Detect which cell encompasses the target text, then output its (x, y) center coordinate. 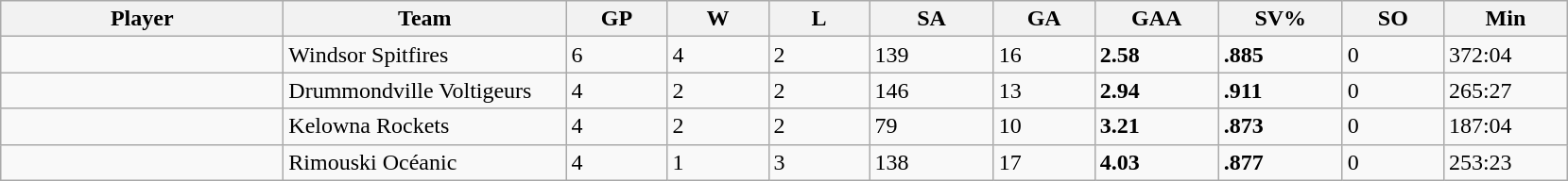
.885 (1280, 55)
.873 (1280, 126)
Team (425, 19)
6 (616, 55)
146 (932, 90)
SV% (1280, 19)
Rimouski Océanic (425, 162)
Min (1505, 19)
265:27 (1505, 90)
GAA (1157, 19)
2.94 (1157, 90)
GP (616, 19)
2.58 (1157, 55)
10 (1043, 126)
372:04 (1505, 55)
13 (1043, 90)
138 (932, 162)
16 (1043, 55)
W (718, 19)
Drummondville Voltigeurs (425, 90)
253:23 (1505, 162)
Player (142, 19)
GA (1043, 19)
SA (932, 19)
1 (718, 162)
187:04 (1505, 126)
.911 (1280, 90)
SO (1393, 19)
Windsor Spitfires (425, 55)
3 (818, 162)
79 (932, 126)
4.03 (1157, 162)
L (818, 19)
Kelowna Rockets (425, 126)
139 (932, 55)
17 (1043, 162)
3.21 (1157, 126)
.877 (1280, 162)
